For the text-containing cell, return its midpoint in [X, Y] coordinate format. 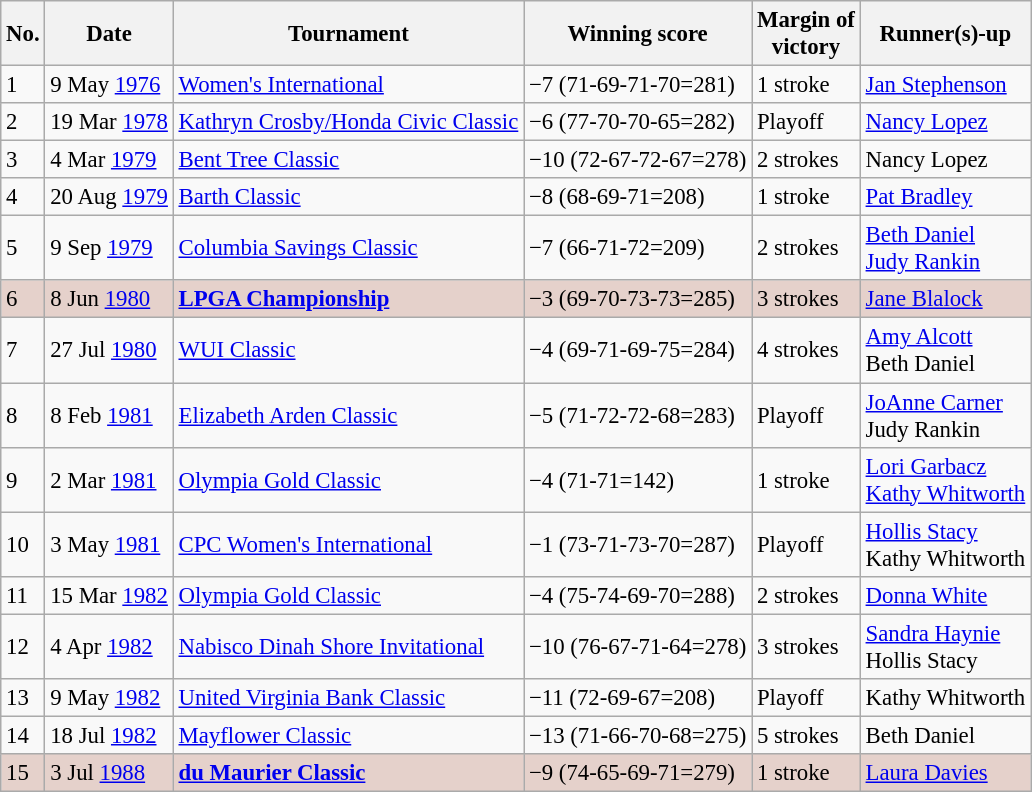
2 Mar 1981 [109, 480]
No. [23, 34]
Beth Daniel Judy Rankin [945, 248]
Pat Bradley [945, 197]
7 [23, 350]
9 May 1982 [109, 698]
1 [23, 85]
Jane Blalock [945, 299]
−8 (68-69-71=208) [638, 197]
−1 (73-71-73-70=287) [638, 544]
−13 (71-66-70-68=275) [638, 735]
2 [23, 122]
9 [23, 480]
4 Mar 1979 [109, 160]
13 [23, 698]
Bent Tree Classic [348, 160]
Mayflower Classic [348, 735]
19 Mar 1978 [109, 122]
8 [23, 416]
−10 (72-67-72-67=278) [638, 160]
4 [23, 197]
−6 (77-70-70-65=282) [638, 122]
Columbia Savings Classic [348, 248]
Elizabeth Arden Classic [348, 416]
du Maurier Classic [348, 773]
Sandra Haynie Hollis Stacy [945, 646]
Kathy Whitworth [945, 698]
−7 (66-71-72=209) [638, 248]
−7 (71-69-71-70=281) [638, 85]
Beth Daniel [945, 735]
4 Apr 1982 [109, 646]
5 strokes [806, 735]
3 May 1981 [109, 544]
United Virginia Bank Classic [348, 698]
Jan Stephenson [945, 85]
WUI Classic [348, 350]
Lori Garbacz Kathy Whitworth [945, 480]
−4 (71-71=142) [638, 480]
Women's International [348, 85]
3 Jul 1988 [109, 773]
11 [23, 595]
Hollis Stacy Kathy Whitworth [945, 544]
−11 (72-69-67=208) [638, 698]
CPC Women's International [348, 544]
Winning score [638, 34]
Tournament [348, 34]
LPGA Championship [348, 299]
15 Mar 1982 [109, 595]
Runner(s)-up [945, 34]
10 [23, 544]
−4 (75-74-69-70=288) [638, 595]
8 Jun 1980 [109, 299]
−10 (76-67-71-64=278) [638, 646]
8 Feb 1981 [109, 416]
20 Aug 1979 [109, 197]
Margin ofvictory [806, 34]
−9 (74-65-69-71=279) [638, 773]
3 [23, 160]
Nabisco Dinah Shore Invitational [348, 646]
−5 (71-72-72-68=283) [638, 416]
Donna White [945, 595]
5 [23, 248]
9 Sep 1979 [109, 248]
12 [23, 646]
27 Jul 1980 [109, 350]
−3 (69-70-73-73=285) [638, 299]
−4 (69-71-69-75=284) [638, 350]
6 [23, 299]
Amy Alcott Beth Daniel [945, 350]
Date [109, 34]
4 strokes [806, 350]
15 [23, 773]
Laura Davies [945, 773]
Barth Classic [348, 197]
9 May 1976 [109, 85]
Kathryn Crosby/Honda Civic Classic [348, 122]
JoAnne Carner Judy Rankin [945, 416]
18 Jul 1982 [109, 735]
14 [23, 735]
